For the text-containing cell, return its midpoint in (x, y) coordinate format. 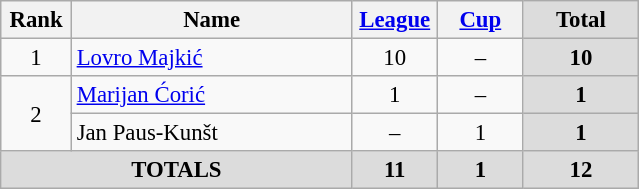
Lovro Majkić (212, 58)
Rank (36, 20)
2 (36, 114)
11 (395, 170)
Name (212, 20)
Marijan Ćorić (212, 95)
League (395, 20)
Cup (481, 20)
TOTALS (176, 170)
Total (581, 20)
Jan Paus-Kunšt (212, 133)
12 (581, 170)
